Output the (X, Y) coordinate of the center of the cell containing the given text.  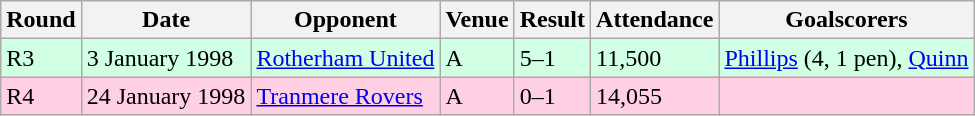
5–1 (552, 58)
Tranmere Rovers (346, 96)
Attendance (655, 20)
Result (552, 20)
14,055 (655, 96)
Round (41, 20)
0–1 (552, 96)
R4 (41, 96)
Goalscorers (846, 20)
Date (166, 20)
11,500 (655, 58)
Rotherham United (346, 58)
Venue (477, 20)
Opponent (346, 20)
3 January 1998 (166, 58)
24 January 1998 (166, 96)
R3 (41, 58)
Phillips (4, 1 pen), Quinn (846, 58)
